Identify which cell holds the provided text, then report its [X, Y] central coordinate. 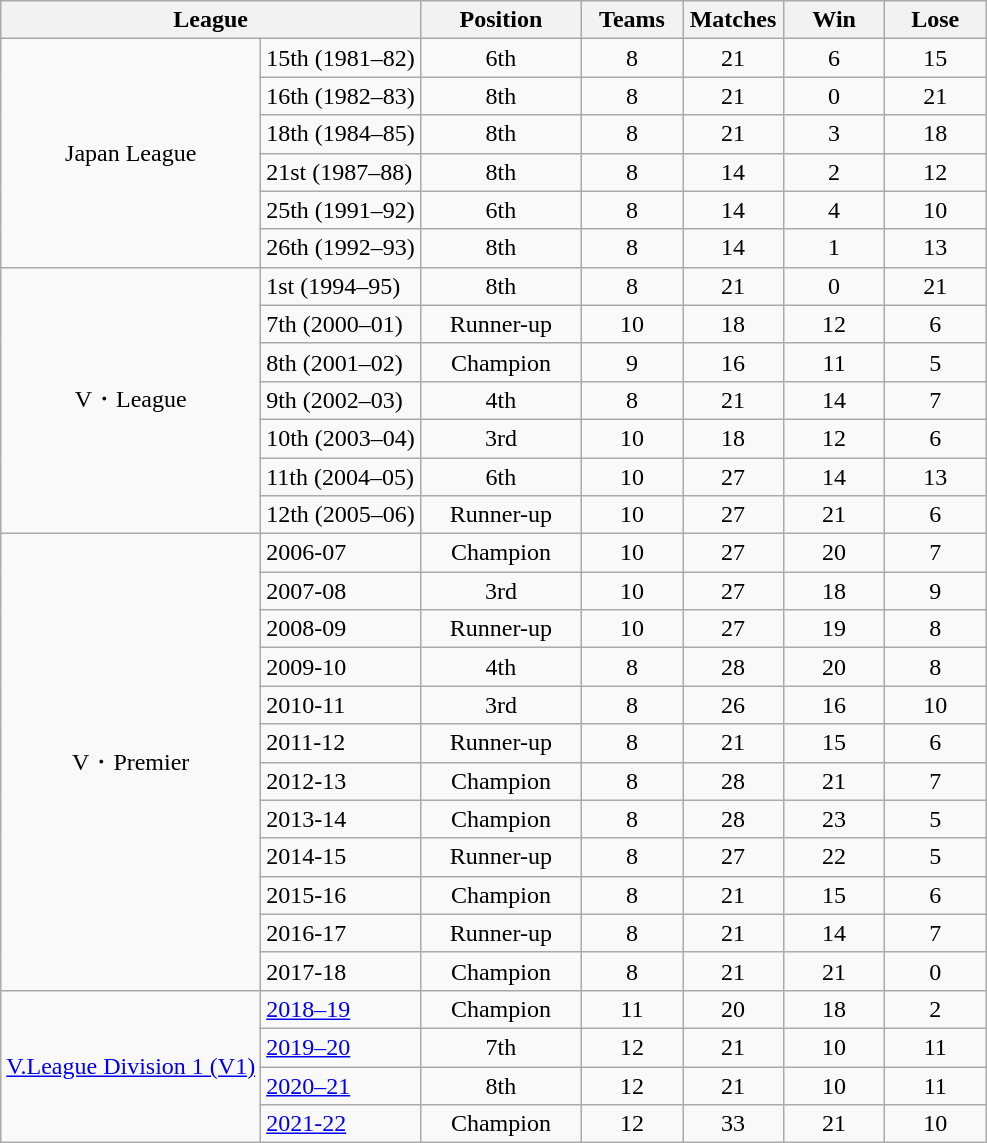
2011-12 [341, 743]
23 [834, 819]
2019–20 [341, 1047]
12th (2005–06) [341, 515]
Lose [936, 20]
21st (1987–88) [341, 172]
22 [834, 857]
16th (1982–83) [341, 96]
Position [500, 20]
Japan League [131, 153]
19 [834, 629]
3 [834, 134]
9th (2002–03) [341, 400]
2007-08 [341, 591]
2009-10 [341, 667]
2010-11 [341, 705]
26 [734, 705]
7th [500, 1047]
8th (2001–02) [341, 362]
7th (2000–01) [341, 324]
1 [834, 248]
Win [834, 20]
Matches [734, 20]
2021-22 [341, 1124]
2006-07 [341, 553]
2013-14 [341, 819]
League [211, 20]
2015-16 [341, 895]
V・League [131, 400]
2018–19 [341, 1009]
15th (1981–82) [341, 58]
V・Premier [131, 762]
1st (1994–95) [341, 286]
V.League Division 1 (V1) [131, 1066]
Teams [632, 20]
2016-17 [341, 933]
26th (1992–93) [341, 248]
2014-15 [341, 857]
18th (1984–85) [341, 134]
11th (2004–05) [341, 477]
10th (2003–04) [341, 438]
33 [734, 1124]
2017-18 [341, 971]
25th (1991–92) [341, 210]
2012-13 [341, 781]
2008-09 [341, 629]
4 [834, 210]
2020–21 [341, 1085]
